Return (x, y) of the center of cell containing provided text 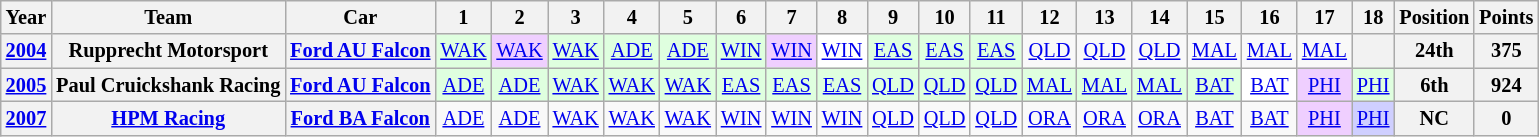
15 (1214, 17)
HPM Racing (168, 118)
13 (1104, 17)
924 (1506, 85)
0 (1506, 118)
375 (1506, 51)
Team (168, 17)
2005 (26, 85)
5 (688, 17)
14 (1160, 17)
3 (576, 17)
6 (741, 17)
NC (1434, 118)
24th (1434, 51)
Car (360, 17)
Paul Cruickshank Racing (168, 85)
2004 (26, 51)
18 (1374, 17)
4 (632, 17)
7 (791, 17)
10 (945, 17)
Ford BA Falcon (360, 118)
2007 (26, 118)
11 (996, 17)
Rupprecht Motorsport (168, 51)
6th (1434, 85)
2 (519, 17)
Position (1434, 17)
Year (26, 17)
8 (842, 17)
16 (1270, 17)
12 (1050, 17)
9 (893, 17)
17 (1324, 17)
Points (1506, 17)
1 (463, 17)
